Return [x, y] of the center of cell containing provided text 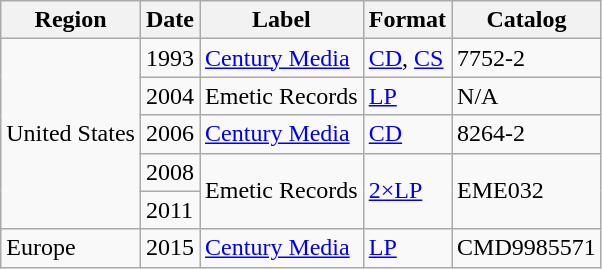
8264-2 [527, 134]
Europe [71, 248]
Date [170, 20]
Catalog [527, 20]
CD, CS [407, 58]
7752-2 [527, 58]
2004 [170, 96]
United States [71, 134]
2008 [170, 172]
CD [407, 134]
Region [71, 20]
2006 [170, 134]
1993 [170, 58]
Format [407, 20]
EME032 [527, 191]
2×LP [407, 191]
CMD9985571 [527, 248]
2011 [170, 210]
2015 [170, 248]
N/A [527, 96]
Label [282, 20]
